Locate the cell with the specified text and output its [X, Y] center coordinate. 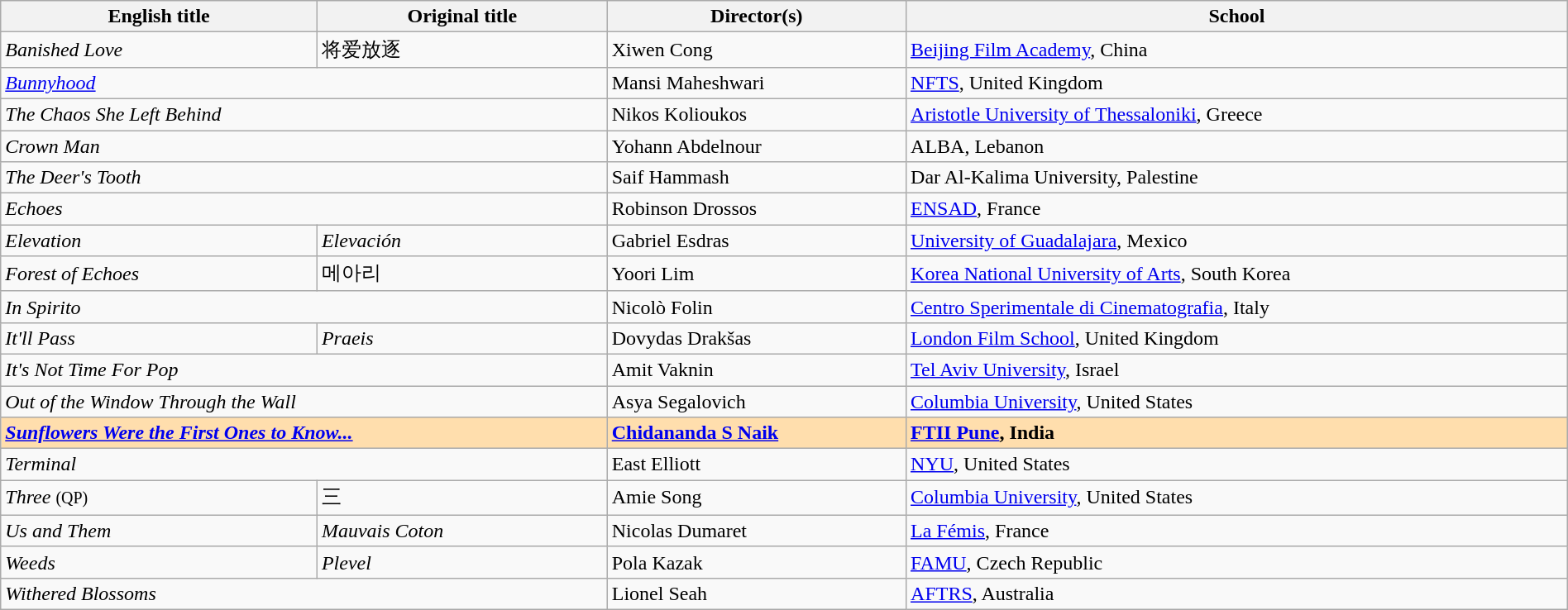
Terminal [304, 465]
NYU, United States [1237, 465]
Gabriel Esdras [756, 241]
The Deer's Tooth [304, 178]
Banished Love [159, 50]
三 [461, 498]
Withered Blossoms [304, 593]
Xiwen Cong [756, 50]
The Chaos She Left Behind [304, 114]
La Fémis, France [1237, 531]
Dovydas Drakšas [756, 338]
School [1237, 17]
East Elliott [756, 465]
Nikos Kolioukos [756, 114]
Plevel [461, 562]
Three (QP) [159, 498]
Mauvais Coton [461, 531]
Sunflowers Were the First Ones to Know... [304, 433]
University of Guadalajara, Mexico [1237, 241]
Amie Song [756, 498]
Aristotle University of Thessaloniki, Greece [1237, 114]
Forest of Echoes [159, 274]
Robinson Drossos [756, 209]
ALBA, Lebanon [1237, 146]
AFTRS, Australia [1237, 593]
FAMU, Czech Republic [1237, 562]
Chidananda S Naik [756, 433]
It'll Pass [159, 338]
Nicolò Folin [756, 307]
Praeis [461, 338]
Centro Sperimentale di Cinematografia, Italy [1237, 307]
Yoori Lim [756, 274]
ENSAD, France [1237, 209]
It's Not Time For Pop [304, 369]
Amit Vaknin [756, 369]
Director(s) [756, 17]
Saif Hammash [756, 178]
Elevación [461, 241]
메아리 [461, 274]
NFTS, United Kingdom [1237, 83]
Us and Them [159, 531]
Beijing Film Academy, China [1237, 50]
将爱放逐 [461, 50]
English title [159, 17]
In Spirito [304, 307]
Yohann Abdelnour [756, 146]
Korea National University of Arts, South Korea [1237, 274]
Elevation [159, 241]
Dar Al-Kalima University, Palestine [1237, 178]
Out of the Window Through the Wall [304, 401]
Nicolas Dumaret [756, 531]
Mansi Maheshwari [756, 83]
Weeds [159, 562]
Original title [461, 17]
Pola Kazak [756, 562]
London Film School, United Kingdom [1237, 338]
Asya Segalovich [756, 401]
Tel Aviv University, Israel [1237, 369]
Crown Man [304, 146]
Echoes [304, 209]
Lionel Seah [756, 593]
Bunnyhood [304, 83]
FTII Pune, India [1237, 433]
